Detect which cell encompasses the target text, then output its (X, Y) center coordinate. 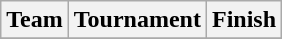
Tournament (137, 20)
Team (35, 20)
Finish (244, 20)
